Determine the (x, y) coordinate at the center of the cell enclosing the given text.  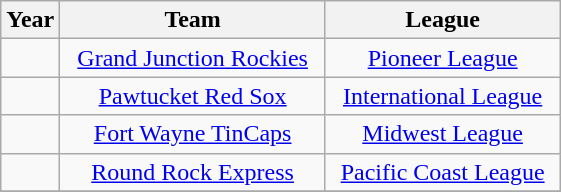
Grand Junction Rockies (193, 58)
Fort Wayne TinCaps (193, 134)
Midwest League (442, 134)
International League (442, 96)
League (442, 20)
Round Rock Express (193, 172)
Pioneer League (442, 58)
Team (193, 20)
Year (30, 20)
Pawtucket Red Sox (193, 96)
Pacific Coast League (442, 172)
